Extract the [x, y] coordinate from the center of the cell holding the provided text.  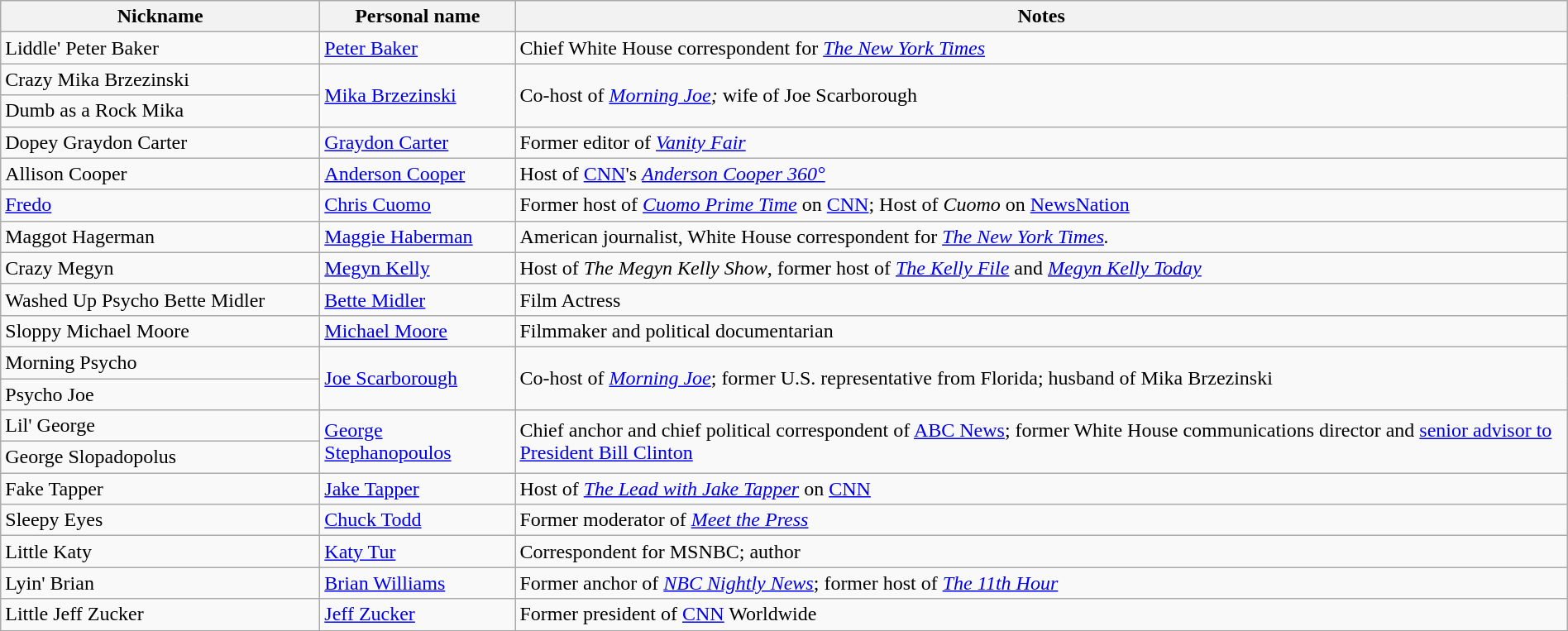
Crazy Mika Brzezinski [160, 79]
Co-host of Morning Joe; former U.S. representative from Florida; husband of Mika Brzezinski [1041, 378]
Correspondent for MSNBC; author [1041, 552]
Host of The Lead with Jake Tapper on CNN [1041, 489]
Washed Up Psycho Bette Midler [160, 299]
Dopey Graydon Carter [160, 142]
Fake Tapper [160, 489]
Chief White House correspondent for The New York Times [1041, 48]
Nickname [160, 17]
Lyin' Brian [160, 583]
Michael Moore [418, 331]
Maggot Hagerman [160, 237]
Jake Tapper [418, 489]
Peter Baker [418, 48]
Megyn Kelly [418, 268]
Dumb as a Rock Mika [160, 111]
American journalist, White House correspondent for The New York Times. [1041, 237]
Psycho Joe [160, 394]
Sleepy Eyes [160, 520]
Former host of Cuomo Prime Time on CNN; Host of Cuomo on NewsNation [1041, 205]
Filmmaker and political documentarian [1041, 331]
Little Jeff Zucker [160, 614]
Former moderator of Meet the Press [1041, 520]
Film Actress [1041, 299]
Chief anchor and chief political correspondent of ABC News; former White House communications director and senior advisor to President Bill Clinton [1041, 442]
Anderson Cooper [418, 174]
Former president of CNN Worldwide [1041, 614]
Host of CNN's Anderson Cooper 360° [1041, 174]
Bette Midler [418, 299]
George Stephanopoulos [418, 442]
Fredo [160, 205]
Katy Tur [418, 552]
Jeff Zucker [418, 614]
Liddle' Peter Baker [160, 48]
Mika Brzezinski [418, 95]
Morning Psycho [160, 362]
Joe Scarborough [418, 378]
Former editor of Vanity Fair [1041, 142]
Chris Cuomo [418, 205]
Sloppy Michael Moore [160, 331]
Allison Cooper [160, 174]
Former anchor of NBC Nightly News; former host of The 11th Hour [1041, 583]
Personal name [418, 17]
Little Katy [160, 552]
Maggie Haberman [418, 237]
Crazy Megyn [160, 268]
Co-host of Morning Joe; wife of Joe Scarborough [1041, 95]
George Slopadopolus [160, 457]
Graydon Carter [418, 142]
Lil' George [160, 426]
Brian Williams [418, 583]
Notes [1041, 17]
Host of The Megyn Kelly Show, former host of The Kelly File and Megyn Kelly Today [1041, 268]
Chuck Todd [418, 520]
